Output the (x, y) coordinate of the center of the cell containing the given text.  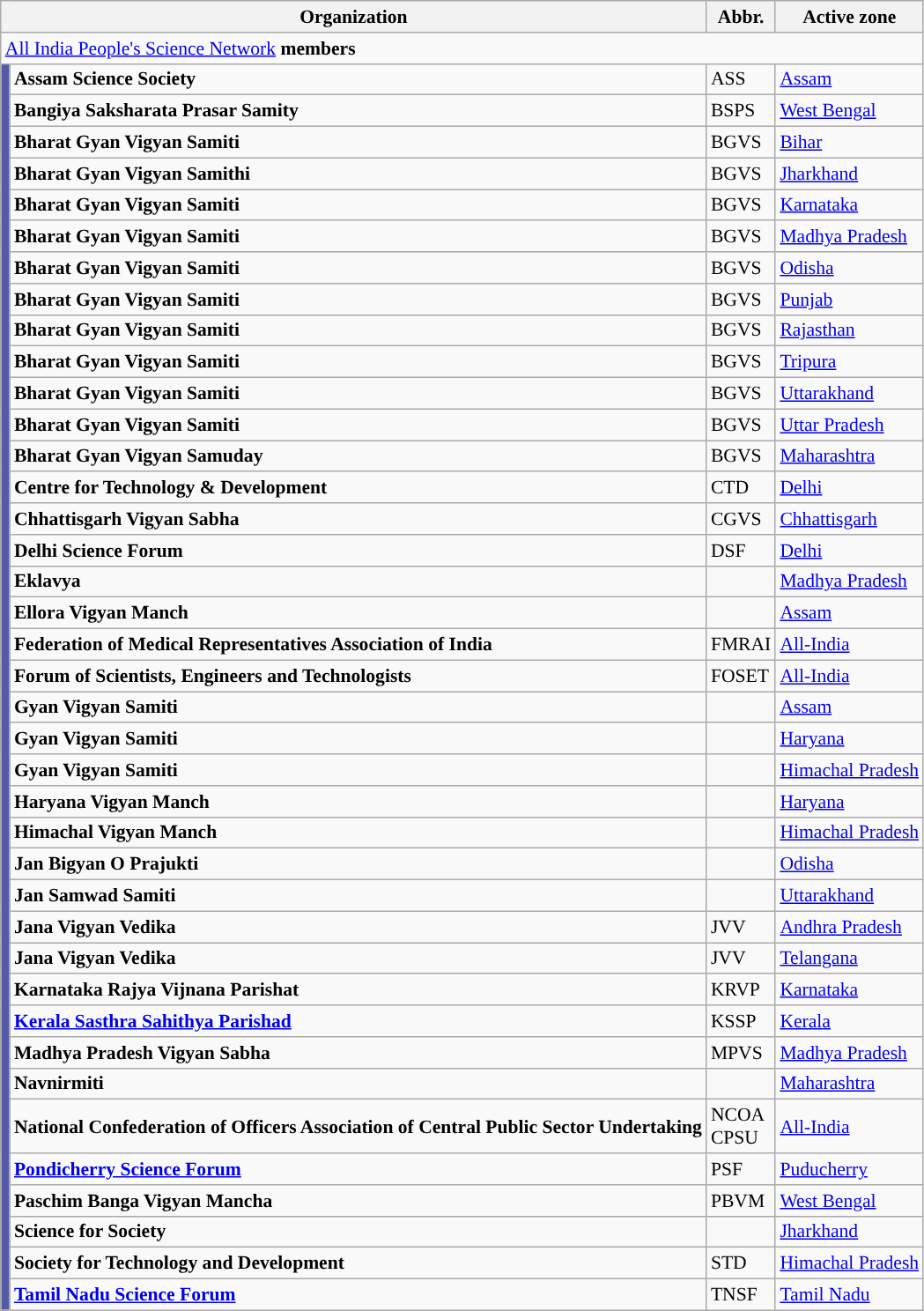
Science for Society (358, 1232)
Pondicherry Science Forum (358, 1169)
Karnataka Rajya Vijnana Parishat (358, 990)
CTD (742, 488)
National Confederation of Officers Association of Central Public Sector Undertaking (358, 1126)
BSPS (742, 111)
Jan Samwad Samiti (358, 896)
MPVS (742, 1053)
Haryana Vigyan Manch (358, 802)
Tamil Nadu Science Forum (358, 1295)
Chhattisgarh Vigyan Sabha (358, 519)
STD (742, 1263)
KSSP (742, 1021)
Kerala (849, 1021)
KRVP (742, 990)
DSF (742, 551)
Eklavya (358, 581)
Ellora Vigyan Manch (358, 613)
Centre for Technology & Development (358, 488)
Kerala Sasthra Sahithya Parishad (358, 1021)
Puducherry (849, 1169)
Society for Technology and Development (358, 1263)
TNSF (742, 1295)
Bihar (849, 143)
Navnirmiti (358, 1084)
Bangiya Saksharata Prasar Samity (358, 111)
Chhattisgarh (849, 519)
Paschim Banga Vigyan Mancha (358, 1201)
FMRAI (742, 645)
Jan Bigyan O Prajukti (358, 864)
Forum of Scientists, Engineers and Technologists (358, 676)
All India People's Science Network members (462, 48)
Punjab (849, 300)
FOSET (742, 676)
Active zone (849, 17)
ASS (742, 79)
Uttar Pradesh (849, 425)
PSF (742, 1169)
Rajasthan (849, 330)
Himachal Vigyan Manch (358, 833)
Organization (354, 17)
Tripura (849, 362)
Tamil Nadu (849, 1295)
NCOACPSU (742, 1126)
Assam Science Society (358, 79)
Delhi Science Forum (358, 551)
Federation of Medical Representatives Association of India (358, 645)
Madhya Pradesh Vigyan Sabha (358, 1053)
Telangana (849, 959)
Bharat Gyan Vigyan Samuday (358, 456)
CGVS (742, 519)
Bharat Gyan Vigyan Samithi (358, 174)
Andhra Pradesh (849, 927)
PBVM (742, 1201)
Abbr. (742, 17)
